Find where the given text appears and provide that cell's center as [X, Y] coordinate. 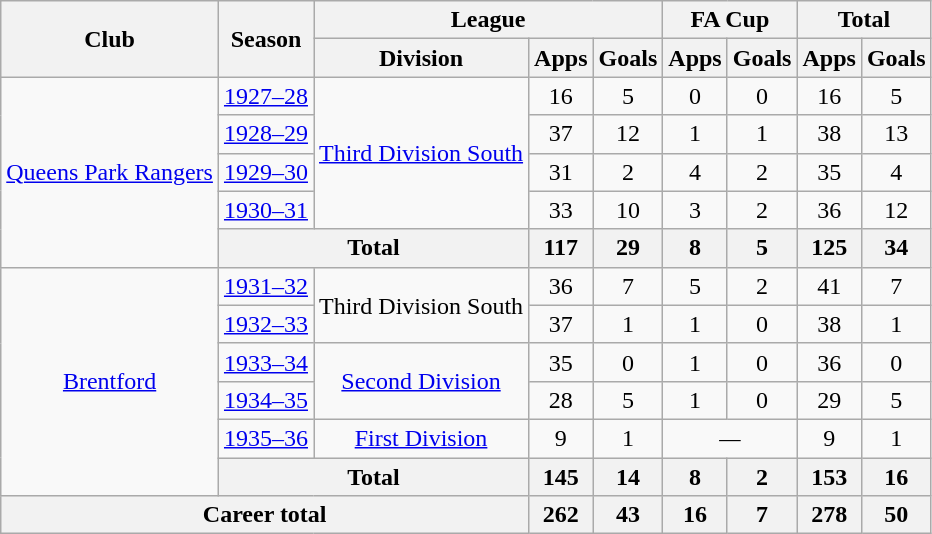
10 [628, 210]
Queens Park Rangers [110, 172]
33 [561, 210]
1931–32 [266, 286]
— [730, 438]
Brentford [110, 381]
Club [110, 39]
Division [422, 58]
125 [829, 248]
13 [896, 134]
League [488, 20]
1934–35 [266, 400]
Second Division [422, 381]
28 [561, 400]
14 [628, 477]
34 [896, 248]
262 [561, 515]
1933–34 [266, 362]
3 [695, 210]
Career total [265, 515]
50 [896, 515]
1927–28 [266, 96]
145 [561, 477]
Season [266, 39]
FA Cup [730, 20]
1928–29 [266, 134]
117 [561, 248]
1930–31 [266, 210]
278 [829, 515]
1929–30 [266, 172]
1935–36 [266, 438]
43 [628, 515]
First Division [422, 438]
31 [561, 172]
153 [829, 477]
41 [829, 286]
1932–33 [266, 324]
